Locate the cell with the specified text and output its [x, y] center coordinate. 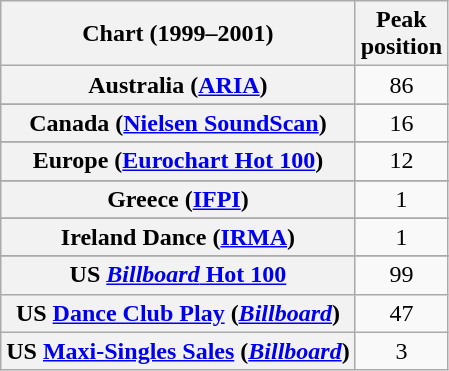
16 [401, 123]
47 [401, 313]
US Dance Club Play (Billboard) [178, 313]
Chart (1999–2001) [178, 34]
99 [401, 275]
3 [401, 351]
Greece (IFPI) [178, 199]
US Billboard Hot 100 [178, 275]
US Maxi-Singles Sales (Billboard) [178, 351]
Europe (Eurochart Hot 100) [178, 161]
86 [401, 85]
Peakposition [401, 34]
Ireland Dance (IRMA) [178, 237]
12 [401, 161]
Canada (Nielsen SoundScan) [178, 123]
Australia (ARIA) [178, 85]
